Output the (X, Y) coordinate of the center of the cell containing the given text.  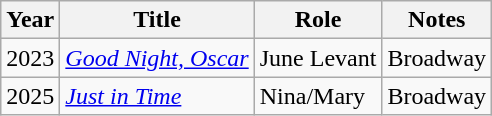
Title (157, 20)
Good Night, Oscar (157, 58)
Year (30, 20)
June Levant (318, 58)
Notes (437, 20)
Just in Time (157, 96)
2025 (30, 96)
2023 (30, 58)
Nina/Mary (318, 96)
Role (318, 20)
